Return (x, y) of the center of cell containing provided text 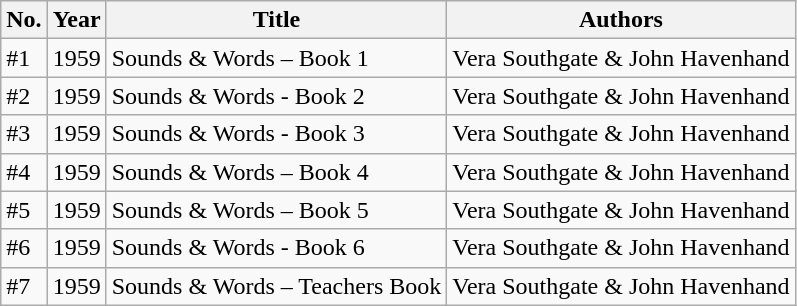
Title (276, 20)
Sounds & Words – Book 4 (276, 172)
Sounds & Words – Teachers Book (276, 286)
#2 (24, 96)
Sounds & Words - Book 6 (276, 248)
Authors (621, 20)
#3 (24, 134)
Sounds & Words – Book 5 (276, 210)
#5 (24, 210)
#7 (24, 286)
Year (76, 20)
#4 (24, 172)
Sounds & Words - Book 2 (276, 96)
Sounds & Words - Book 3 (276, 134)
Sounds & Words – Book 1 (276, 58)
No. (24, 20)
#6 (24, 248)
#1 (24, 58)
